Find where the given text appears and provide that cell's center as (X, Y) coordinate. 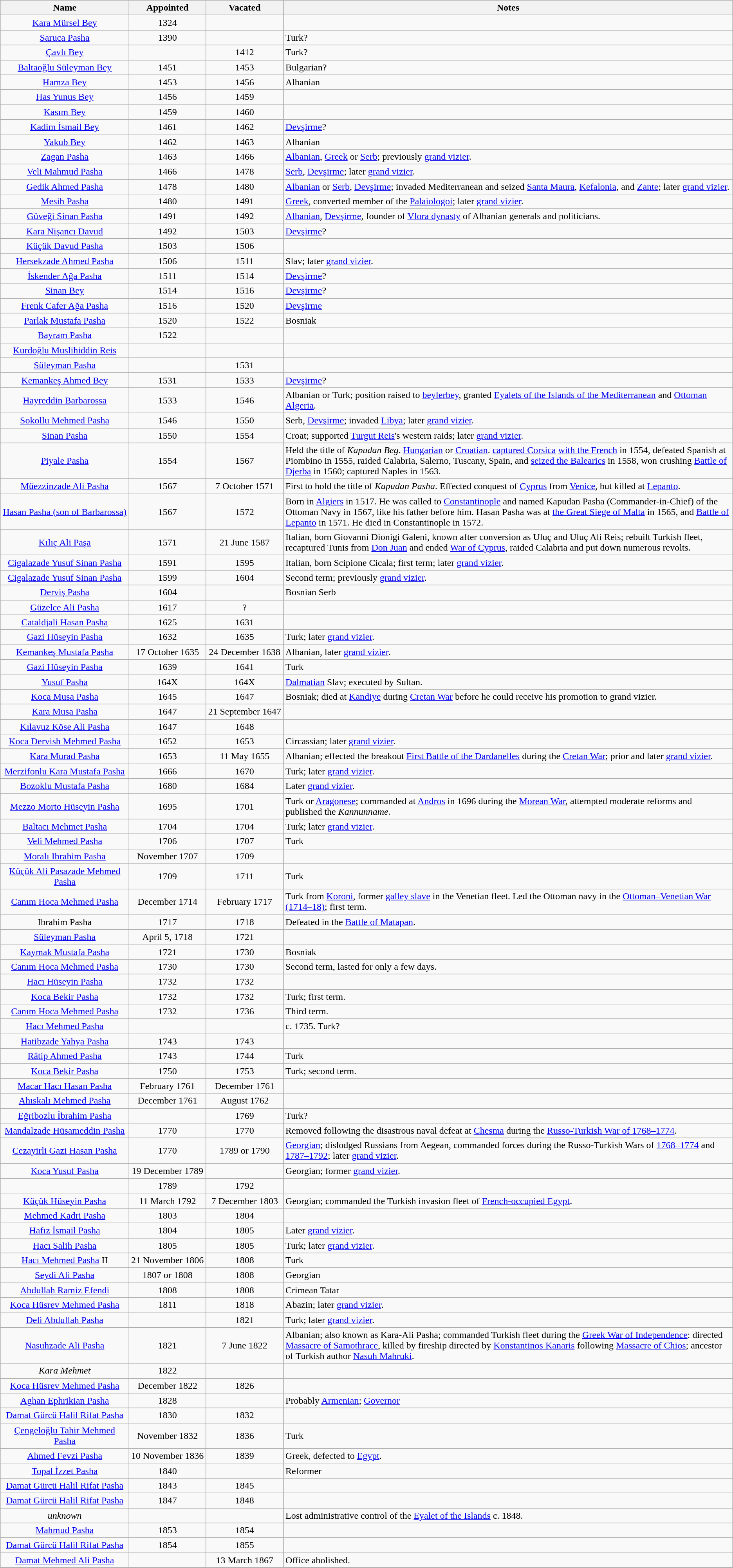
Kadim İsmail Bey (65, 127)
Italian, born Scipione Cicala; first term; later grand vizier. (508, 563)
1412 (245, 52)
1818 (245, 1305)
Hacı Salih Pasha (65, 1246)
Çengeloğlu Tahir Mehmed Pasha (65, 1435)
1822 (168, 1371)
November 1707 (168, 856)
Slav; later grand vizier. (508, 261)
Circassian; later grand vizier. (508, 742)
Koca Dervish Mehmed Pasha (65, 742)
Kasım Bey (65, 112)
c. 1735. Turk? (508, 1026)
Crimean Tatar (508, 1290)
Mehmed Kadri Pasha (65, 1215)
Turk from Koroni, former galley slave in the Venetian fleet. Led the Ottoman navy in the Ottoman–Venetian War (1714–18); first term. (508, 902)
1792 (245, 1186)
1845 (245, 1485)
Serb, Devşirme; later grand vizier. (508, 171)
Albanian, later grand vizier. (508, 652)
Zagan Pasha (65, 157)
Name (65, 8)
Veli Mehmed Pasha (65, 841)
Mezzo Morto Hüseyin Pasha (65, 806)
Notes (508, 8)
1617 (168, 607)
Bayram Pasha (65, 335)
1855 (245, 1545)
First to hold the title of Kapudan Pasha. Effected conquest of Cyprus from Venice, but killed at Lepanto. (508, 486)
1736 (245, 1012)
Georgian (508, 1275)
Sinan Bey (65, 291)
1803 (168, 1215)
1645 (168, 697)
1648 (245, 727)
İskender Ağa Pasha (65, 276)
Bosniak; died at Kandiye during Cretan War before he could receive his promotion to grand vizier. (508, 697)
21 June 1587 (245, 542)
1706 (168, 841)
Yusuf Pasha (65, 682)
Kurdoğlu Muslihiddin Reis (65, 350)
Removed following the disastrous naval defeat at Chesma during the Russo-Turkish War of 1768–1774. (508, 1131)
November 1832 (168, 1435)
Greek, converted member of the Palaiologoi; later grand vizier. (508, 202)
Kara Nişancı Davud (65, 231)
December 1714 (168, 902)
Aghan Ephrikian Pasha (65, 1401)
1571 (168, 542)
1701 (245, 806)
Topal İzzet Pasha (65, 1471)
Hafız İsmail Pasha (65, 1230)
1853 (168, 1530)
Kara Mehmet (65, 1371)
December 1822 (168, 1386)
1847 (168, 1500)
1711 (245, 877)
Sinan Pasha (65, 436)
Bozoklu Mustafa Pasha (65, 786)
Küçük Hüseyin Pasha (65, 1201)
Ibrahim Pasha (65, 922)
Lost administrative control of the Eyalet of the Islands c. 1848. (508, 1516)
Albanian or Serb, Devşirme; invaded Mediterranean and seized Santa Maura, Kefalonia, and Zante; later grand vizier. (508, 187)
1324 (168, 23)
Koca Yusuf Pasha (65, 1171)
1695 (168, 806)
Kara Mürsel Bey (65, 23)
17 October 1635 (168, 652)
1826 (245, 1386)
Cezayirli Gazi Hasan Pasha (65, 1150)
Nasuhzade Ali Pasha (65, 1345)
1625 (168, 622)
Second term, lasted for only a few days. (508, 967)
1744 (245, 1056)
Güzelce Ali Pasha (65, 607)
Deli Abdullah Pasha (65, 1320)
1718 (245, 922)
Kara Musa Pasha (65, 711)
Greek, defected to Egypt. (508, 1456)
1632 (168, 637)
Ahmed Fevzi Pasha (65, 1456)
Mahmud Pasha (65, 1530)
Derviş Pasha (65, 592)
1717 (168, 922)
11 May 1655 (245, 756)
Kılıç Ali Paşa (65, 542)
Merzifonlu Kara Mustafa Pasha (65, 771)
1789 or 1790 (245, 1150)
Second term; previously grand vizier. (508, 578)
Hersekzade Ahmed Pasha (65, 261)
Damat Mehmed Ali Pasha (65, 1560)
Baltaoğlu Süleyman Bey (65, 67)
Abdullah Ramiz Efendi (65, 1290)
1652 (168, 742)
Hacı Mehmed Pasha II (65, 1260)
1848 (245, 1500)
1832 (245, 1415)
Macar Hacı Hasan Pasha (65, 1086)
Mandalzade Hüsameddin Pasha (65, 1131)
Bulgarian? (508, 67)
Serb, Devşirme; invaded Libya; later grand vizier. (508, 420)
Koca Musa Pasha (65, 697)
21 September 1647 (245, 711)
1390 (168, 38)
Hatibzade Yahya Pasha (65, 1041)
Baltacı Mehmet Pasha (65, 826)
7 June 1822 (245, 1345)
13 March 1867 (245, 1560)
Albanian; effected the breakout First Battle of the Dardanelles during the Cretan War; prior and later grand vizier. (508, 756)
1599 (168, 578)
1631 (245, 622)
Reformer (508, 1471)
February 1717 (245, 902)
10 November 1836 (168, 1456)
Sokollu Mehmed Pasha (65, 420)
11 March 1792 (168, 1201)
Mesih Pasha (65, 202)
Kılavuz Köse Ali Pasha (65, 727)
1828 (168, 1401)
August 1762 (245, 1101)
Bosnian Serb (508, 592)
Albanian, Devşirme, founder of Vlora dynasty of Albanian generals and politicians. (508, 216)
Çavlı Bey (65, 52)
1753 (245, 1071)
Georgian; commanded the Turkish invasion fleet of French-occupied Egypt. (508, 1201)
Yakub Bey (65, 142)
1461 (168, 127)
1635 (245, 637)
? (245, 607)
Müezzinzade Ali Pasha (65, 486)
7 October 1571 (245, 486)
April 5, 1718 (168, 937)
1460 (245, 112)
Albanian, Greek or Serb; previously grand vizier. (508, 157)
Abazin; later grand vizier. (508, 1305)
Turk; first term. (508, 997)
1769 (245, 1116)
Veli Mahmud Pasha (65, 171)
Office abolished. (508, 1560)
Probably Armenian; Governor (508, 1401)
1839 (245, 1456)
Piyale Pasha (65, 461)
Kemankeş Ahmed Bey (65, 380)
1836 (245, 1435)
Georgian; former grand vizier. (508, 1171)
1451 (168, 67)
Turk or Aragonese; commanded at Andros in 1696 during the Morean War, attempted moderate reforms and published the Kannunname. (508, 806)
1830 (168, 1415)
Kara Murad Pasha (65, 756)
Dalmatian Slav; executed by Sultan. (508, 682)
unknown (65, 1516)
21 November 1806 (168, 1260)
1840 (168, 1471)
Kemankeş Mustafa Pasha (65, 652)
Hayreddin Barbarossa (65, 400)
Frenk Cafer Ağa Pasha (65, 306)
1639 (168, 667)
1684 (245, 786)
February 1761 (168, 1086)
1666 (168, 771)
Devşirme (508, 306)
Hacı Hüseyin Pasha (65, 981)
Albanian or Turk; position raised to beylerbey, granted Eyalets of the Islands of the Mediterranean and Ottoman Algeria. (508, 400)
Hacı Mehmed Pasha (65, 1026)
Appointed (168, 8)
Eğribozlu İbrahim Pasha (65, 1116)
Vacated (245, 8)
Saruca Pasha (65, 38)
Ahıskalı Mehmed Pasha (65, 1101)
19 December 1789 (168, 1171)
Georgian; dislodged Russians from Aegean, commanded forces during the Russo-Turkish Wars of 1768–1774 and 1787–1792; later grand vizier. (508, 1150)
Küçük Davud Pasha (65, 246)
1641 (245, 667)
1670 (245, 771)
1572 (245, 512)
Croat; supported Turgut Reis's western raids; later grand vizier. (508, 436)
Gedik Ahmed Pasha (65, 187)
Hamza Bey (65, 82)
1707 (245, 841)
24 December 1638 (245, 652)
Has Yunus Bey (65, 97)
1595 (245, 563)
Kaymak Mustafa Pasha (65, 952)
1843 (168, 1485)
Güveği Sinan Pasha (65, 216)
Râtip Ahmed Pasha (65, 1056)
Defeated in the Battle of Matapan. (508, 922)
Third term. (508, 1012)
7 December 1803 (245, 1201)
1750 (168, 1071)
1807 or 1808 (168, 1275)
Küçük Ali Pasazade Mehmed Pasha (65, 877)
1811 (168, 1305)
1680 (168, 786)
1789 (168, 1186)
Cataldjali Hasan Pasha (65, 622)
Moralı Ibrahim Pasha (65, 856)
Hasan Pasha (son of Barbarossa) (65, 512)
Parlak Mustafa Pasha (65, 320)
Turk; second term. (508, 1071)
Seydi Ali Pasha (65, 1275)
1591 (168, 563)
